Find where the given text appears and provide that cell's center as (x, y) coordinate. 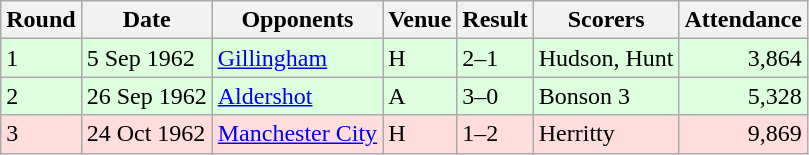
1 (41, 58)
Result (495, 20)
2–1 (495, 58)
1–2 (495, 134)
Hudson, Hunt (606, 58)
Scorers (606, 20)
Round (41, 20)
Gillingham (297, 58)
Manchester City (297, 134)
3,864 (743, 58)
9,869 (743, 134)
Venue (420, 20)
3–0 (495, 96)
Aldershot (297, 96)
2 (41, 96)
Opponents (297, 20)
26 Sep 1962 (146, 96)
Date (146, 20)
5,328 (743, 96)
5 Sep 1962 (146, 58)
Attendance (743, 20)
Bonson 3 (606, 96)
A (420, 96)
3 (41, 134)
24 Oct 1962 (146, 134)
Herritty (606, 134)
